From the cell containing the given text, extract its center point as (x, y) coordinate. 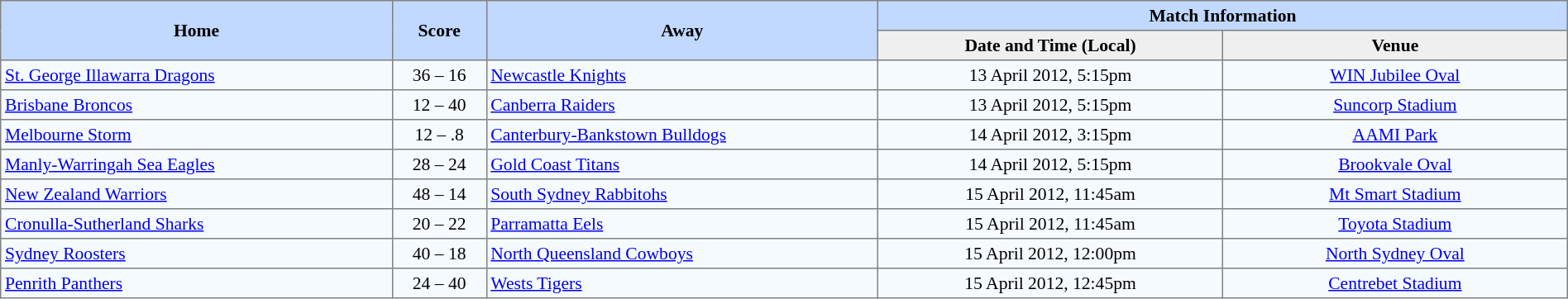
36 – 16 (439, 75)
Melbourne Storm (197, 135)
Suncorp Stadium (1394, 105)
40 – 18 (439, 254)
Cronulla-Sutherland Sharks (197, 224)
Canterbury-Bankstown Bulldogs (682, 135)
15 April 2012, 12:45pm (1050, 283)
Score (439, 31)
Manly-Warringah Sea Eagles (197, 164)
20 – 22 (439, 224)
14 April 2012, 5:15pm (1050, 164)
South Sydney Rabbitohs (682, 194)
WIN Jubilee Oval (1394, 75)
Newcastle Knights (682, 75)
North Sydney Oval (1394, 254)
Parramatta Eels (682, 224)
Away (682, 31)
Centrebet Stadium (1394, 283)
Toyota Stadium (1394, 224)
Brisbane Broncos (197, 105)
Match Information (1223, 16)
St. George Illawarra Dragons (197, 75)
Home (197, 31)
New Zealand Warriors (197, 194)
24 – 40 (439, 283)
12 – .8 (439, 135)
Canberra Raiders (682, 105)
12 – 40 (439, 105)
Venue (1394, 45)
Mt Smart Stadium (1394, 194)
Gold Coast Titans (682, 164)
AAMI Park (1394, 135)
28 – 24 (439, 164)
15 April 2012, 12:00pm (1050, 254)
Penrith Panthers (197, 283)
14 April 2012, 3:15pm (1050, 135)
Sydney Roosters (197, 254)
Wests Tigers (682, 283)
Brookvale Oval (1394, 164)
North Queensland Cowboys (682, 254)
Date and Time (Local) (1050, 45)
48 – 14 (439, 194)
